Return [X, Y] of the center of cell containing provided text 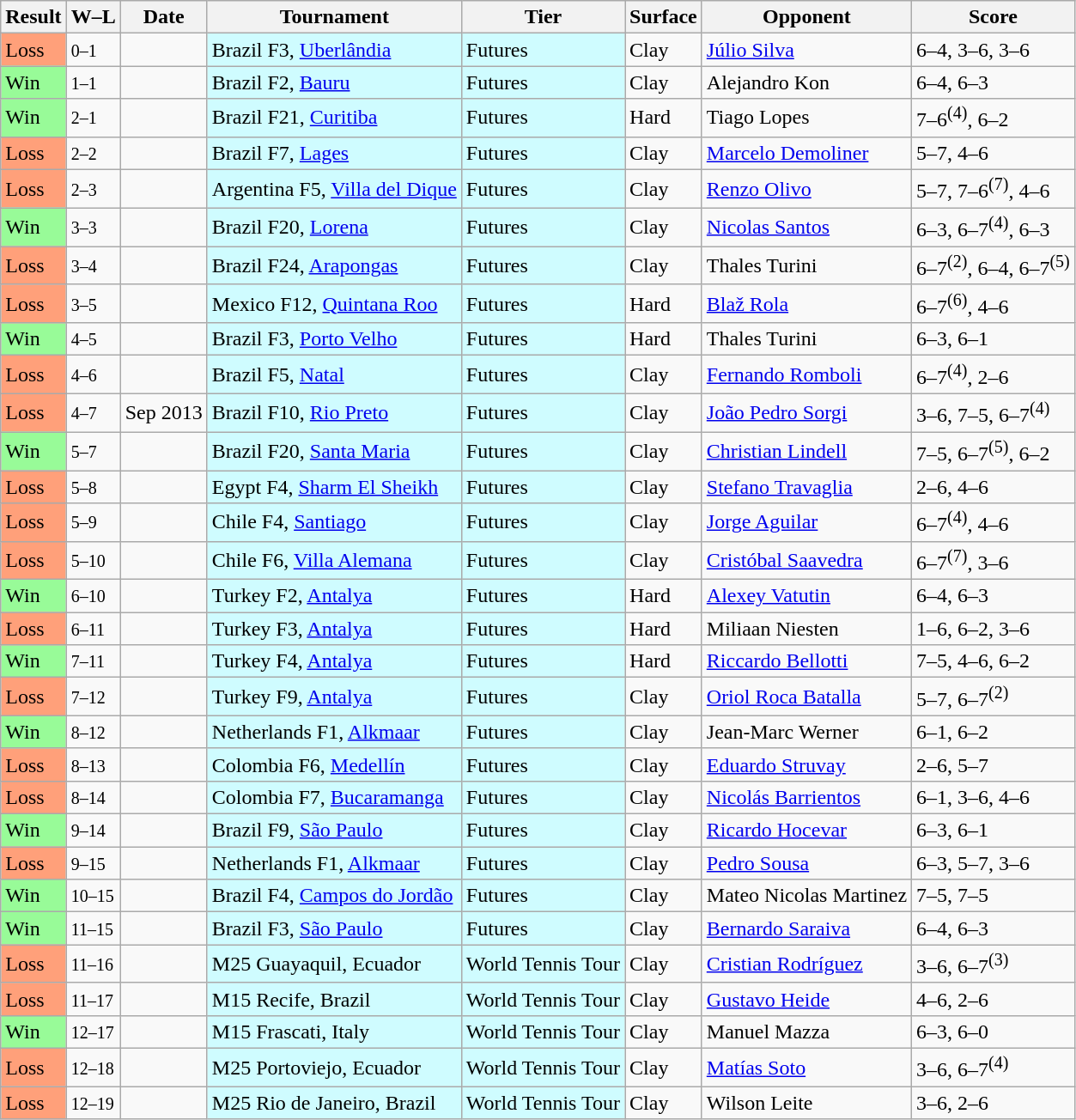
Wilson Leite [806, 1103]
Tiago Lopes [806, 119]
1–1 [93, 82]
Nicolás Barrientos [806, 798]
Tournament [334, 17]
M25 Guayaquil, Ecuador [334, 964]
Surface [664, 17]
3–3 [93, 227]
Brazil F3, São Paulo [334, 928]
4–6 [93, 374]
5–7, 4–6 [994, 153]
Brazil F5, Natal [334, 374]
Brazil F9, São Paulo [334, 831]
Brazil F21, Curitiba [334, 119]
5–7 [93, 452]
5–10 [93, 560]
Pedro Sousa [806, 863]
12–19 [93, 1103]
Colombia F7, Bucaramanga [334, 798]
10–15 [93, 896]
Riccardo Bellotti [806, 661]
Mexico F12, Quintana Roo [334, 304]
Score [994, 17]
Brazil F7, Lages [334, 153]
Argentina F5, Villa del Dique [334, 189]
2–6, 5–7 [994, 764]
Tier [543, 17]
11–16 [93, 964]
3–6, 6–7(3) [994, 964]
3–4 [93, 266]
7–12 [93, 697]
Miliaan Niesten [806, 629]
8–13 [93, 764]
Blaž Rola [806, 304]
Brazil F20, Santa Maria [334, 452]
3–6, 7–5, 6–7(4) [994, 412]
Mateo Nicolas Martinez [806, 896]
Turkey F4, Antalya [334, 661]
Brazil F3, Uberlândia [334, 50]
3–6, 6–7(4) [994, 1068]
Cristóbal Saavedra [806, 560]
Brazil F20, Lorena [334, 227]
12–18 [93, 1068]
Opponent [806, 17]
M25 Portoviejo, Ecuador [334, 1068]
6–10 [93, 596]
Brazil F4, Campos do Jordão [334, 896]
4–5 [93, 339]
5–7, 7–6(7), 4–6 [994, 189]
João Pedro Sorgi [806, 412]
Chile F6, Villa Alemana [334, 560]
Jean-Marc Werner [806, 732]
3–5 [93, 304]
Egypt F4, Sharm El Sheikh [334, 487]
Brazil F24, Arapongas [334, 266]
6–7(7), 3–6 [994, 560]
6–11 [93, 629]
5–9 [93, 522]
6–4, 3–6, 3–6 [994, 50]
Turkey F2, Antalya [334, 596]
2–2 [93, 153]
Chile F4, Santiago [334, 522]
5–8 [93, 487]
6–3, 6–0 [994, 1032]
6–7(2), 6–4, 6–7(5) [994, 266]
2–6, 4–6 [994, 487]
2–3 [93, 189]
Bernardo Saraiva [806, 928]
1–6, 6–2, 3–6 [994, 629]
7–11 [93, 661]
Ricardo Hocevar [806, 831]
6–3, 5–7, 3–6 [994, 863]
Nicolas Santos [806, 227]
Jorge Aguilar [806, 522]
Brazil F2, Bauru [334, 82]
Date [163, 17]
Cristian Rodríguez [806, 964]
11–17 [93, 999]
6–1, 3–6, 4–6 [994, 798]
M25 Rio de Janeiro, Brazil [334, 1103]
Fernando Romboli [806, 374]
Christian Lindell [806, 452]
Turkey F3, Antalya [334, 629]
Eduardo Struvay [806, 764]
Brazil F3, Porto Velho [334, 339]
Oriol Roca Batalla [806, 697]
9–15 [93, 863]
8–12 [93, 732]
Renzo Olivo [806, 189]
Sep 2013 [163, 412]
Matías Soto [806, 1068]
7–5, 7–5 [994, 896]
Result [33, 17]
3–6, 2–6 [994, 1103]
6–7(4), 2–6 [994, 374]
11–15 [93, 928]
7–5, 6–7(5), 6–2 [994, 452]
Turkey F9, Antalya [334, 697]
Alexey Vatutin [806, 596]
2–1 [93, 119]
4–6, 2–6 [994, 999]
9–14 [93, 831]
Brazil F10, Rio Preto [334, 412]
Colombia F6, Medellín [334, 764]
4–7 [93, 412]
M15 Frascati, Italy [334, 1032]
W–L [93, 17]
7–5, 4–6, 6–2 [994, 661]
Gustavo Heide [806, 999]
M15 Recife, Brazil [334, 999]
6–7(6), 4–6 [994, 304]
Júlio Silva [806, 50]
12–17 [93, 1032]
Manuel Mazza [806, 1032]
Alejandro Kon [806, 82]
7–6(4), 6–2 [994, 119]
Marcelo Demoliner [806, 153]
Stefano Travaglia [806, 487]
6–3, 6–7(4), 6–3 [994, 227]
5–7, 6–7(2) [994, 697]
6–1, 6–2 [994, 732]
6–7(4), 4–6 [994, 522]
0–1 [93, 50]
8–14 [93, 798]
